For the text-containing cell, return its midpoint in (x, y) coordinate format. 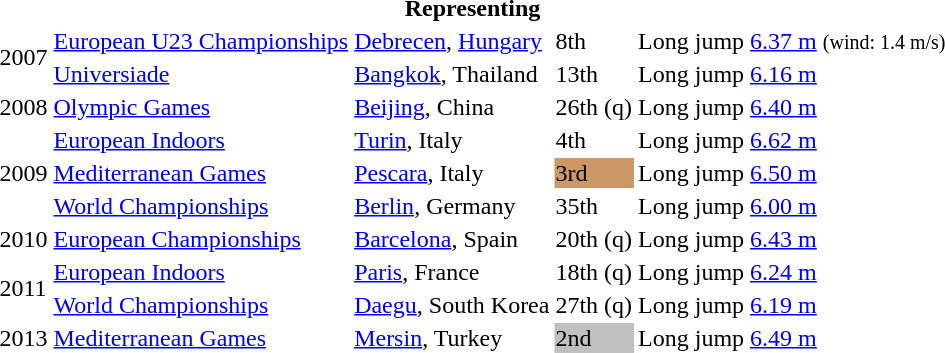
Paris, France (452, 272)
18th (q) (594, 272)
3rd (594, 173)
Turin, Italy (452, 140)
20th (q) (594, 239)
Bangkok, Thailand (452, 74)
European U23 Championships (201, 41)
Pescara, Italy (452, 173)
26th (q) (594, 107)
2nd (594, 338)
Debrecen, Hungary (452, 41)
European Championships (201, 239)
4th (594, 140)
Berlin, Germany (452, 206)
8th (594, 41)
13th (594, 74)
Barcelona, Spain (452, 239)
Universiade (201, 74)
Beijing, China (452, 107)
Olympic Games (201, 107)
Daegu, South Korea (452, 305)
Mersin, Turkey (452, 338)
35th (594, 206)
27th (q) (594, 305)
